Output the [X, Y] coordinate of the center of the cell containing the given text.  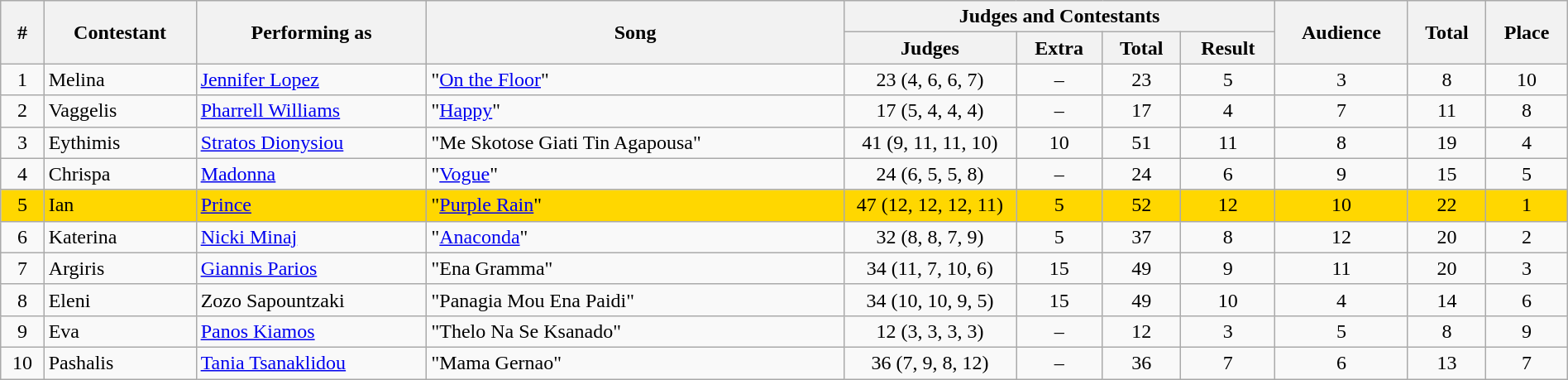
"Panagia Mou Ena Paidi" [635, 300]
32 (8, 8, 7, 9) [930, 237]
"On the Floor" [635, 79]
Performing as [311, 32]
34 (10, 10, 9, 5) [930, 300]
"Happy" [635, 111]
Pharrell Williams [311, 111]
37 [1141, 237]
Prince [311, 205]
Nicki Minaj [311, 237]
Melina [120, 79]
17 [1141, 111]
Result [1228, 48]
"Ena Gramma" [635, 268]
Tania Tsanaklidou [311, 363]
13 [1447, 363]
"Thelo Na Se Ksanado" [635, 331]
24 (6, 5, 5, 8) [930, 174]
Chrispa [120, 174]
14 [1447, 300]
34 (11, 7, 10, 6) [930, 268]
23 [1141, 79]
19 [1447, 142]
Ian [120, 205]
47 (12, 12, 12, 11) [930, 205]
17 (5, 4, 4, 4) [930, 111]
Katerina [120, 237]
Eva [120, 331]
24 [1141, 174]
23 (4, 6, 6, 7) [930, 79]
36 (7, 9, 8, 12) [930, 363]
Giannis Parios [311, 268]
Jennifer Lopez [311, 79]
Audience [1341, 32]
# [22, 32]
36 [1141, 363]
Extra [1059, 48]
Zozo Sapountzaki [311, 300]
"Me Skotose Giati Tin Agapousa" [635, 142]
Eleni [120, 300]
"Mama Gernao" [635, 363]
Judges [930, 48]
Eythimis [120, 142]
41 (9, 11, 11, 10) [930, 142]
Argiris [120, 268]
52 [1141, 205]
Madonna [311, 174]
Pashalis [120, 363]
Stratos Dionysiou [311, 142]
Vaggelis [120, 111]
Contestant [120, 32]
"Vogue" [635, 174]
Song [635, 32]
12 (3, 3, 3, 3) [930, 331]
22 [1447, 205]
Place [1527, 32]
51 [1141, 142]
"Anaconda" [635, 237]
Panos Kiamos [311, 331]
Judges and Contestants [1059, 17]
"Purple Rain" [635, 205]
